Identify which cell holds the provided text, then report its [X, Y] central coordinate. 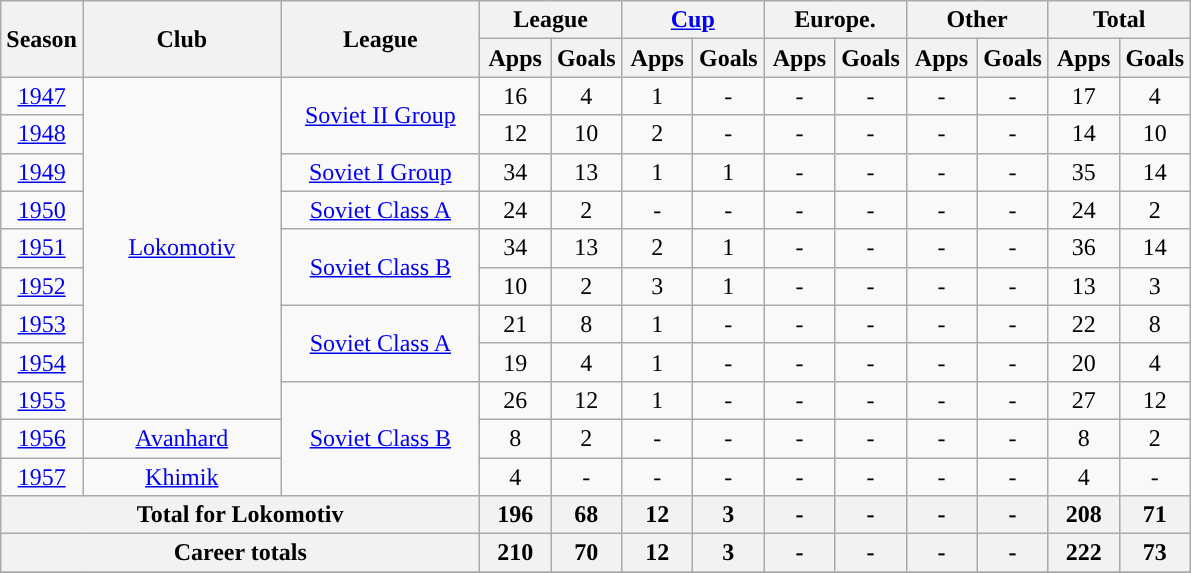
Other [977, 20]
71 [1154, 515]
16 [516, 96]
1953 [42, 324]
1952 [42, 286]
36 [1084, 248]
Lokomotiv [182, 248]
17 [1084, 96]
1951 [42, 248]
Cup [693, 20]
210 [516, 553]
196 [516, 515]
1957 [42, 477]
27 [1084, 400]
1948 [42, 134]
Khimik [182, 477]
68 [586, 515]
26 [516, 400]
35 [1084, 172]
Soviet I Group [380, 172]
208 [1084, 515]
Season [42, 39]
22 [1084, 324]
Europe. [835, 20]
1955 [42, 400]
1950 [42, 210]
Career totals [240, 553]
Club [182, 39]
21 [516, 324]
1954 [42, 362]
Total [1119, 20]
70 [586, 553]
19 [516, 362]
73 [1154, 553]
Avanhard [182, 438]
Total for Lokomotiv [240, 515]
222 [1084, 553]
1947 [42, 96]
1956 [42, 438]
1949 [42, 172]
20 [1084, 362]
Soviet II Group [380, 115]
